Search for the cell housing the specified text and yield its [x, y] center coordinate. 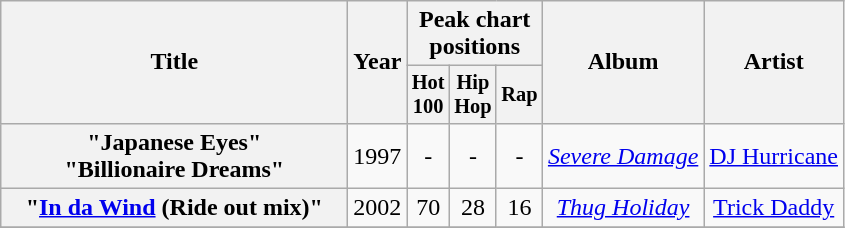
"In da Wind (Ride out mix)" [174, 208]
Rap [519, 95]
Thug Holiday [622, 208]
70 [428, 208]
16 [519, 208]
"Japanese Eyes""Billionaire Dreams" [174, 156]
Artist [774, 62]
Severe Damage [622, 156]
Hot 100 [428, 95]
Album [622, 62]
DJ Hurricane [774, 156]
28 [472, 208]
1997 [378, 156]
Year [378, 62]
2002 [378, 208]
Hip Hop [472, 95]
Peak chart positions [475, 34]
Title [174, 62]
Trick Daddy [774, 208]
